Return [x, y] of the center of cell containing provided text 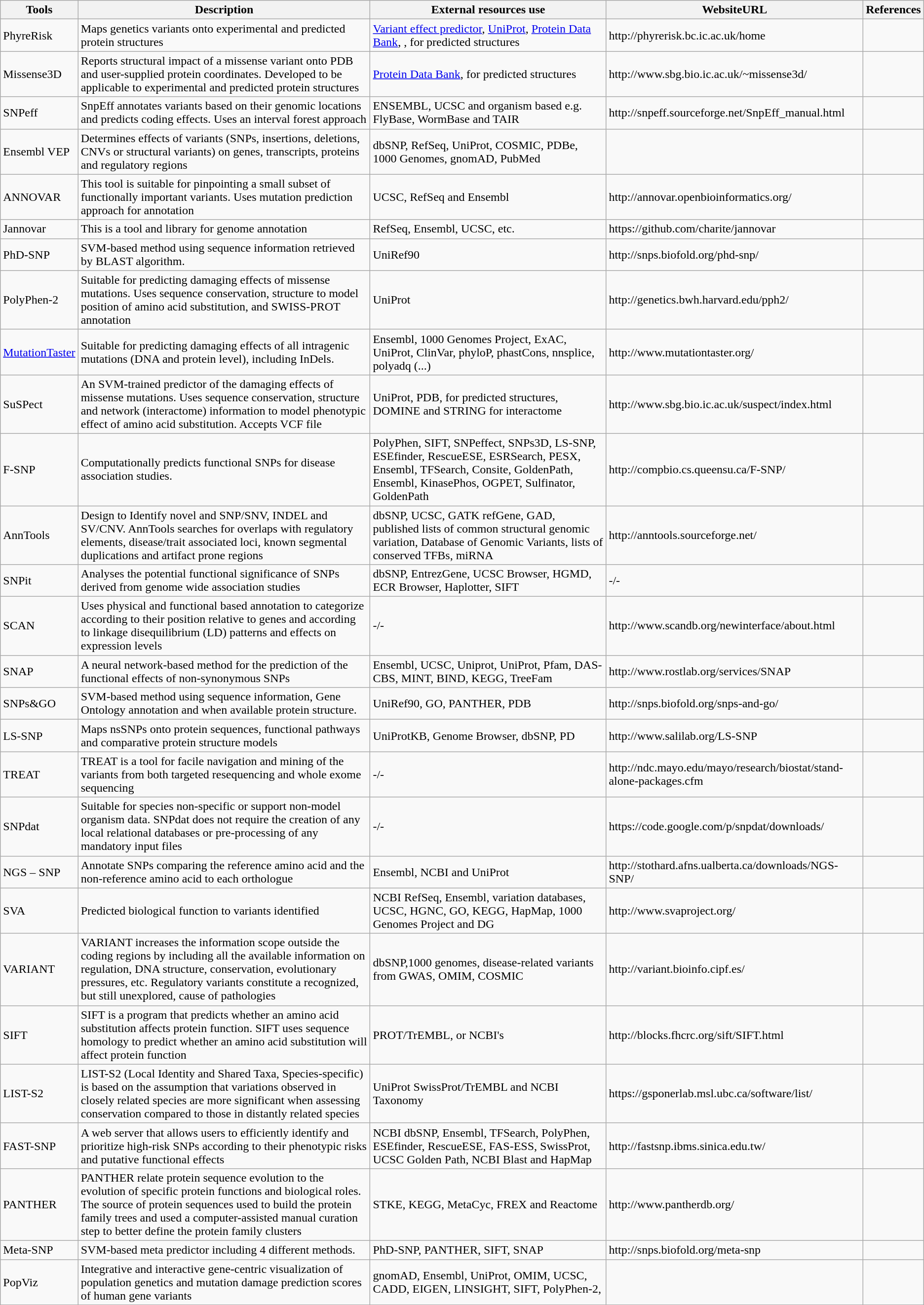
VARIANT [39, 969]
http://snps.biofold.org/meta-snp [734, 1250]
Maps nsSNPs onto protein sequences, functional pathways and comparative protein structure models [224, 735]
SCAN [39, 626]
ENSEMBL, UCSC and organism based e.g. FlyBase, WormBase and TAIR [488, 113]
Ensembl, 1000 Genomes Project, ExAC, UniProt, ClinVar, phyloP, phastCons, nnsplice, polyadq (...) [488, 352]
http://www.rostlab.org/services/SNAP [734, 671]
UniProt [488, 300]
This tool is suitable for pinpointing a small subset of functionally important variants. Uses mutation prediction approach for annotation [224, 197]
SNPit [39, 580]
LIST-S2 [39, 1094]
This is a tool and library for genome annotation [224, 229]
PhD-SNP, PANTHER, SIFT, SNAP [488, 1250]
Ensembl, UCSC, Uniprot, UniProt, Pfam, DAS-CBS, MINT, BIND, KEGG, TreeFam [488, 671]
PolyPhen-2 [39, 300]
PopViz [39, 1282]
UniProt SwissProt/TrEMBL and NCBI Taxonomy [488, 1094]
Jannovar [39, 229]
http://blocks.fhcrc.org/sift/SIFT.html [734, 1035]
Computationally predicts functional SNPs for disease association studies. [224, 469]
SnpEff annotates variants based on their genomic locations and predicts coding effects. Uses an interval forest approach [224, 113]
Tools [39, 10]
http://annovar.openbioinformatics.org/ [734, 197]
SNPdat [39, 826]
TREAT is a tool for facile navigation and mining of the variants from both targeted resequencing and whole exome sequencing [224, 774]
http://snpeff.sourceforge.net/SnpEff_manual.html [734, 113]
STKE, KEGG, MetaCyc, FREX and Reactome [488, 1204]
Predicted biological function to variants identified [224, 911]
https://github.com/charite/jannovar [734, 229]
http://variant.bioinfo.cipf.es/ [734, 969]
UniRef90 [488, 255]
TREAT [39, 774]
http://www.sbg.bio.ic.ac.uk/~missense3d/ [734, 74]
External resources use [488, 10]
dbSNP,1000 genomes, disease-related variants from GWAS, OMIM, COSMIC [488, 969]
PhD-SNP [39, 255]
RefSeq, Ensembl, UCSC, etc. [488, 229]
http://genetics.bwh.harvard.edu/pph2/ [734, 300]
http://www.sbg.bio.ic.ac.uk/suspect/index.html [734, 404]
http://ndc.mayo.edu/mayo/research/biostat/stand-alone-packages.cfm [734, 774]
http://anntools.sourceforge.net/ [734, 535]
LS-SNP [39, 735]
WebsiteURL [734, 10]
UniProtKB, Genome Browser, dbSNP, PD [488, 735]
Meta-SNP [39, 1250]
Suitable for predicting damaging effects of all intragenic mutations (DNA and protein level), including InDels. [224, 352]
NCBI dbSNP, Ensembl, TFSearch, PolyPhen, ESEfinder, RescueESE, FAS-ESS, SwissProt, UCSC Golden Path, NCBI Blast and HapMap [488, 1146]
http://www.scandb.org/newinterface/about.html [734, 626]
UniProt, PDB, for predicted structures, DOMINE and STRING for interactome [488, 404]
https://gsponerlab.msl.ubc.ca/software/list/ [734, 1094]
Maps genetics variants onto experimental and predicted protein structures [224, 36]
http://snps.biofold.org/snps-and-go/ [734, 704]
NCBI RefSeq, Ensembl, variation databases, UCSC, HGNC, GO, KEGG, HapMap, 1000 Genomes Project and DG [488, 911]
SNPs&GO [39, 704]
Protein Data Bank, for predicted structures [488, 74]
PROT/TrEMBL, or NCBI's [488, 1035]
NGS – SNP [39, 872]
Ensembl, NCBI and UniProt [488, 872]
http://www.pantherdb.org/ [734, 1204]
http://fastsnp.ibms.sinica.edu.tw/ [734, 1146]
https://code.google.com/p/snpdat/downloads/ [734, 826]
http://compbio.cs.queensu.ca/F-SNP/ [734, 469]
SVA [39, 911]
UniRef90, GO, PANTHER, PDB [488, 704]
Missense3D [39, 74]
UCSC, RefSeq and Ensembl [488, 197]
SuSPect [39, 404]
dbSNP, RefSeq, UniProt, COSMIC, PDBe, 1000 Genomes, gnomAD, PubMed [488, 152]
Variant effect predictor, UniProt, Protein Data Bank, , for predicted structures [488, 36]
http://www.svaproject.org/ [734, 911]
http://stothard.afns.ualberta.ca/downloads/NGS-SNP/ [734, 872]
AnnTools [39, 535]
dbSNP, UCSC, GATK refGene, GAD, published lists of common structural genomic variation, Database of Genomic Variants, lists of conserved TFBs, miRNA [488, 535]
Ensembl VEP [39, 152]
MutationTaster [39, 352]
PhyreRisk [39, 36]
Integrative and interactive gene-centric visualization of population genetics and mutation damage prediction scores of human gene variants [224, 1282]
References [893, 10]
http://snps.biofold.org/phd-snp/ [734, 255]
Determines effects of variants (SNPs, insertions, deletions, CNVs or structural variants) on genes, transcripts, proteins and regulatory regions [224, 152]
SNPeff [39, 113]
http://www.mutationtaster.org/ [734, 352]
http://www.salilab.org/LS-SNP [734, 735]
gnomAD, Ensembl, UniProt, OMIM, UCSC, CADD, EIGEN, LINSIGHT, SIFT, PolyPhen-2, [488, 1282]
ANNOVAR [39, 197]
Description [224, 10]
F-SNP [39, 469]
PANTHER [39, 1204]
SVM-based meta predictor including 4 different methods. [224, 1250]
FAST-SNP [39, 1146]
http://phyrerisk.bc.ic.ac.uk/home [734, 36]
SNAP [39, 671]
Analyses the potential functional significance of SNPs derived from genome wide association studies [224, 580]
SVM-based method using sequence information retrieved by BLAST algorithm. [224, 255]
SIFT [39, 1035]
SVM-based method using sequence information, Gene Ontology annotation and when available protein structure. [224, 704]
dbSNP, EntrezGene, UCSC Browser, HGMD, ECR Browser, Haplotter, SIFT [488, 580]
Annotate SNPs comparing the reference amino acid and the non-reference amino acid to each orthologue [224, 872]
A neural network-based method for the prediction of the functional effects of non-synonymous SNPs [224, 671]
